Return [x, y] of the center of cell containing provided text 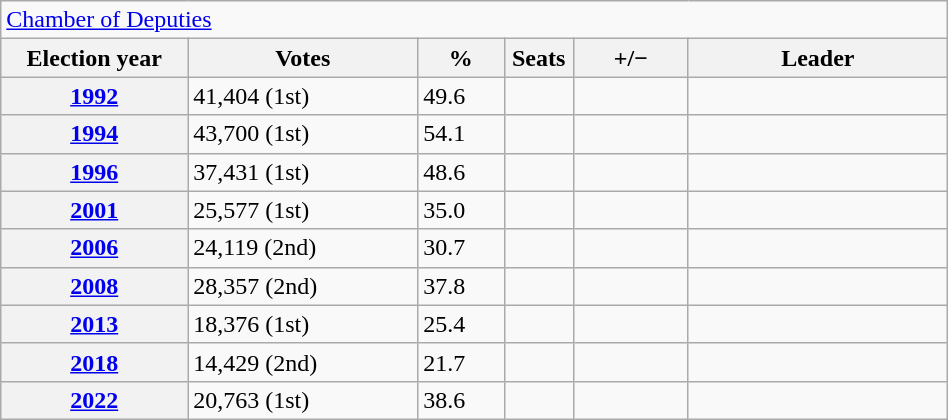
37,431 (1st) [303, 172]
% [461, 58]
48.6 [461, 172]
25.4 [461, 324]
41,404 (1st) [303, 96]
24,119 (2nd) [303, 248]
1996 [94, 172]
14,429 (2nd) [303, 362]
20,763 (1st) [303, 400]
Seats [538, 58]
1994 [94, 134]
30.7 [461, 248]
2008 [94, 286]
Votes [303, 58]
2022 [94, 400]
Chamber of Deputies [474, 20]
25,577 (1st) [303, 210]
2013 [94, 324]
37.8 [461, 286]
54.1 [461, 134]
38.6 [461, 400]
21.7 [461, 362]
2018 [94, 362]
Election year [94, 58]
Leader [818, 58]
28,357 (2nd) [303, 286]
43,700 (1st) [303, 134]
2006 [94, 248]
35.0 [461, 210]
+/− [630, 58]
2001 [94, 210]
1992 [94, 96]
49.6 [461, 96]
18,376 (1st) [303, 324]
